For the text-containing cell, return its midpoint in (x, y) coordinate format. 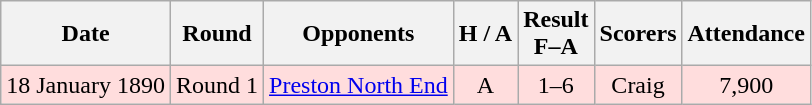
7,900 (746, 85)
18 January 1890 (86, 85)
ResultF–A (556, 34)
Craig (638, 85)
Preston North End (359, 85)
Scorers (638, 34)
Opponents (359, 34)
A (485, 85)
H / A (485, 34)
Date (86, 34)
Round (216, 34)
1–6 (556, 85)
Attendance (746, 34)
Round 1 (216, 85)
